Detect which cell encompasses the target text, then output its [x, y] center coordinate. 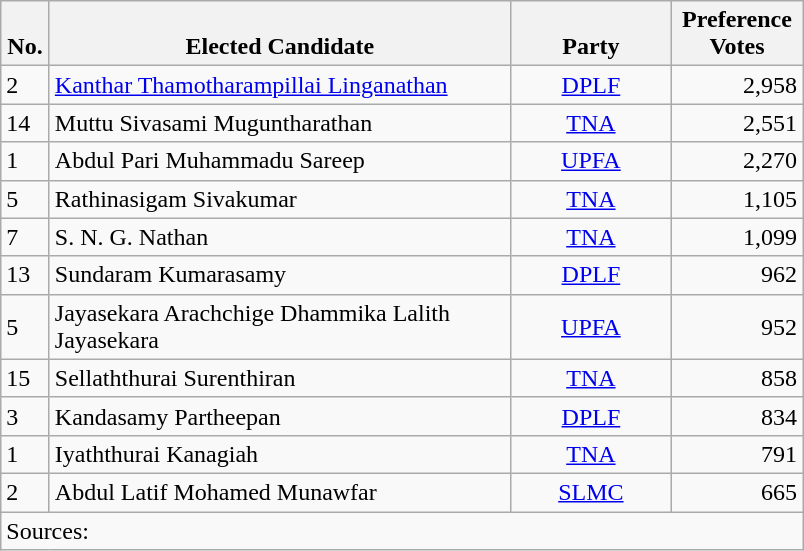
Sources: [402, 531]
Sundaram Kumarasamy [280, 275]
962 [736, 275]
2,958 [736, 85]
7 [26, 237]
791 [736, 454]
SLMC [590, 492]
1,105 [736, 199]
1,099 [736, 237]
Abdul Latif Mohamed Munawfar [280, 492]
952 [736, 326]
Kandasamy Partheepan [280, 416]
858 [736, 378]
665 [736, 492]
S. N. G. Nathan [280, 237]
13 [26, 275]
2,270 [736, 161]
Party [590, 34]
Abdul Pari Muhammadu Sareep [280, 161]
PreferenceVotes [736, 34]
3 [26, 416]
Jayasekara Arachchige Dhammika Lalith Jayasekara [280, 326]
Elected Candidate [280, 34]
Kanthar Thamotharampillai Linganathan [280, 85]
No. [26, 34]
834 [736, 416]
Iyaththurai Kanagiah [280, 454]
Rathinasigam Sivakumar [280, 199]
Muttu Sivasami Muguntharathan [280, 123]
2,551 [736, 123]
14 [26, 123]
Sellaththurai Surenthiran [280, 378]
15 [26, 378]
